Identify which cell holds the provided text, then report its [X, Y] central coordinate. 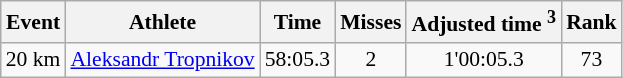
58:05.3 [298, 60]
Event [34, 22]
Time [298, 22]
Misses [370, 22]
Aleksandr Tropnikov [162, 60]
73 [592, 60]
1'00:05.3 [484, 60]
Rank [592, 22]
Athlete [162, 22]
20 km [34, 60]
2 [370, 60]
Adjusted time 3 [484, 22]
